Output the [X, Y] coordinate of the center of the cell containing the given text.  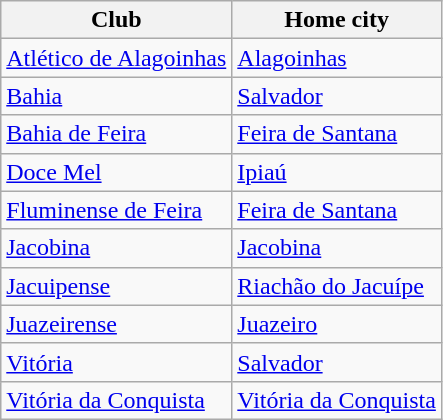
Doce Mel [116, 172]
Alagoinhas [337, 58]
Jacuipense [116, 286]
Juazeiro [337, 324]
Club [116, 20]
Bahia de Feira [116, 134]
Home city [337, 20]
Riachão do Jacuípe [337, 286]
Atlético de Alagoinhas [116, 58]
Bahia [116, 96]
Juazeirense [116, 324]
Fluminense de Feira [116, 210]
Vitória [116, 362]
Ipiaú [337, 172]
